Pinpoint the cell where the given text exists, returning its [X, Y] midpoint coordinate. 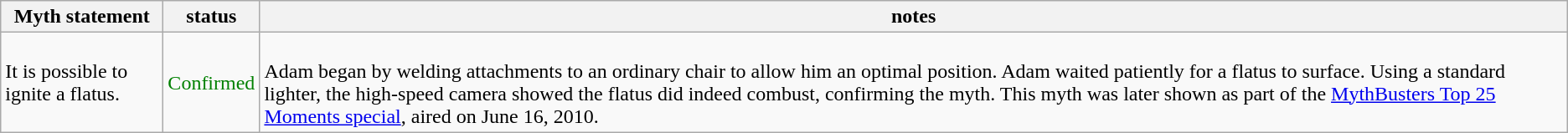
It is possible to ignite a flatus. [82, 82]
notes [913, 17]
Confirmed [211, 82]
status [211, 17]
Myth statement [82, 17]
